Search for the cell housing the specified text and yield its (x, y) center coordinate. 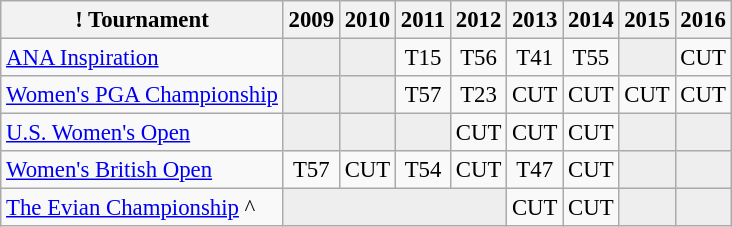
ANA Inspiration (142, 58)
T47 (535, 170)
2010 (367, 20)
Women's British Open (142, 170)
2013 (535, 20)
T41 (535, 58)
U.S. Women's Open (142, 133)
T56 (478, 58)
2011 (424, 20)
2015 (647, 20)
2014 (591, 20)
Women's PGA Championship (142, 95)
T55 (591, 58)
2016 (703, 20)
T54 (424, 170)
T23 (478, 95)
The Evian Championship ^ (142, 208)
2012 (478, 20)
T15 (424, 58)
2009 (311, 20)
! Tournament (142, 20)
